Return the [X, Y] coordinate for the center point of the cell that contains the specified text.  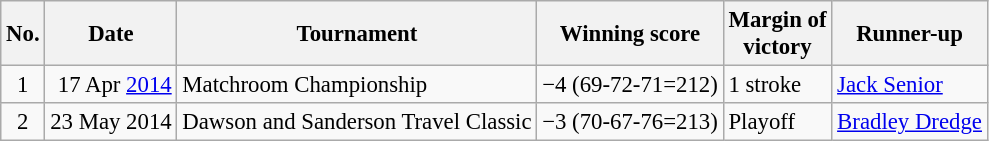
Bradley Dredge [910, 122]
−3 (70-67-76=213) [630, 122]
Jack Senior [910, 85]
1 stroke [778, 85]
No. [23, 34]
Dawson and Sanderson Travel Classic [357, 122]
Playoff [778, 122]
Matchroom Championship [357, 85]
Tournament [357, 34]
23 May 2014 [111, 122]
Date [111, 34]
2 [23, 122]
Winning score [630, 34]
17 Apr 2014 [111, 85]
Runner-up [910, 34]
1 [23, 85]
−4 (69-72-71=212) [630, 85]
Margin ofvictory [778, 34]
